Extract the (x, y) coordinate from the center of the cell holding the provided text.  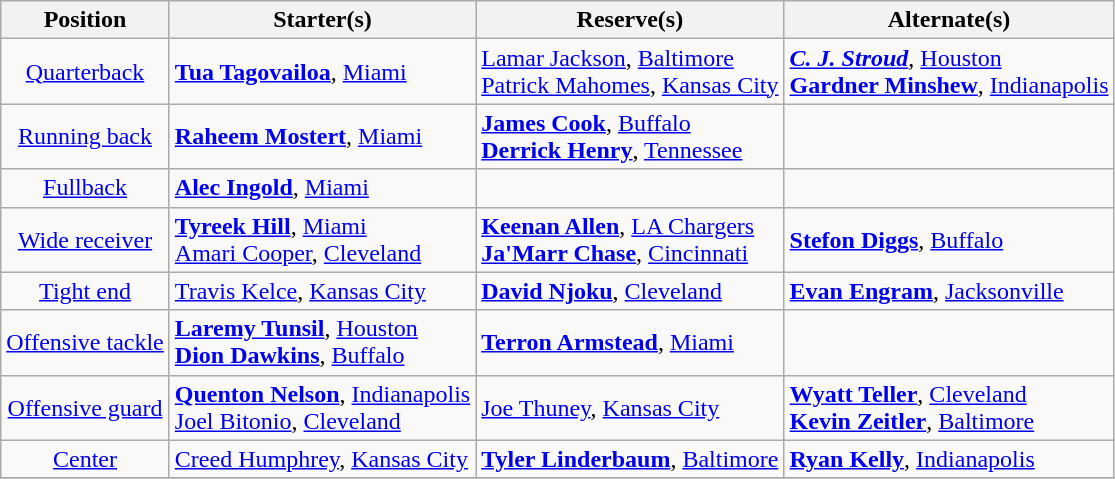
Keenan Allen, LA Chargers Ja'Marr Chase, Cincinnati (630, 240)
Offensive tackle (86, 342)
Stefon Diggs, Buffalo (949, 240)
Wyatt Teller, Cleveland Kevin Zeitler, Baltimore (949, 408)
Alternate(s) (949, 20)
Offensive guard (86, 408)
C. J. Stroud, Houston Gardner Minshew, Indianapolis (949, 72)
Starter(s) (322, 20)
Raheem Mostert, Miami (322, 136)
Laremy Tunsil, Houston Dion Dawkins, Buffalo (322, 342)
David Njoku, Cleveland (630, 291)
Travis Kelce, Kansas City (322, 291)
Tyreek Hill, Miami Amari Cooper, Cleveland (322, 240)
Running back (86, 136)
Center (86, 459)
Reserve(s) (630, 20)
Terron Armstead, Miami (630, 342)
Tua Tagovailoa, Miami (322, 72)
Ryan Kelly, Indianapolis (949, 459)
Quarterback (86, 72)
Alec Ingold, Miami (322, 188)
Joe Thuney, Kansas City (630, 408)
James Cook, Buffalo Derrick Henry, Tennessee (630, 136)
Creed Humphrey, Kansas City (322, 459)
Quenton Nelson, Indianapolis Joel Bitonio, Cleveland (322, 408)
Fullback (86, 188)
Wide receiver (86, 240)
Evan Engram, Jacksonville (949, 291)
Tyler Linderbaum, Baltimore (630, 459)
Lamar Jackson, Baltimore Patrick Mahomes, Kansas City (630, 72)
Tight end (86, 291)
Position (86, 20)
